Find where the given text appears and provide that cell's center as [x, y] coordinate. 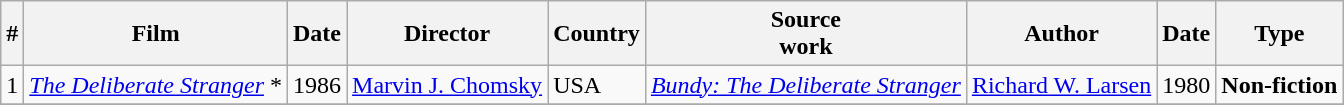
Type [1280, 34]
1986 [318, 85]
Author [1061, 34]
USA [597, 85]
Country [597, 34]
Bundy: The Deliberate Stranger [806, 85]
Richard W. Larsen [1061, 85]
# [12, 34]
The Deliberate Stranger * [156, 85]
1 [12, 85]
1980 [1186, 85]
Marvin J. Chomsky [448, 85]
Sourcework [806, 34]
Film [156, 34]
Director [448, 34]
Non-fiction [1280, 85]
